Scan for the cell matching the given text and deliver its [X, Y] coordinate at center. 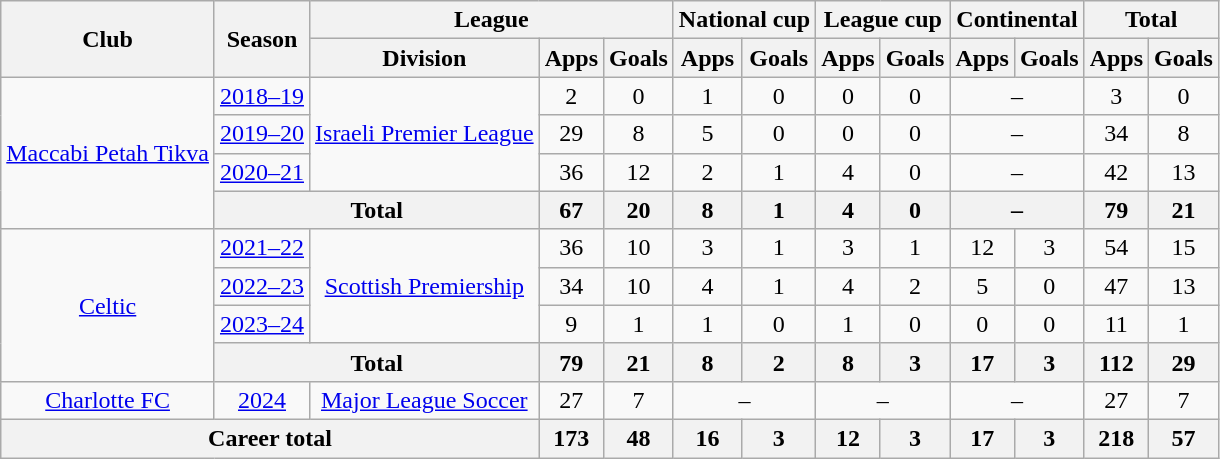
Major League Soccer [425, 400]
67 [571, 210]
54 [1116, 248]
218 [1116, 438]
20 [639, 210]
National cup [744, 20]
2022–23 [262, 286]
47 [1116, 286]
2024 [262, 400]
173 [571, 438]
Charlotte FC [108, 400]
Career total [270, 438]
Season [262, 39]
Division [425, 58]
2019–20 [262, 134]
Continental [1017, 20]
League [492, 20]
Scottish Premiership [425, 286]
9 [571, 324]
42 [1116, 172]
Israeli Premier League [425, 134]
11 [1116, 324]
Celtic [108, 305]
Club [108, 39]
2020–21 [262, 172]
48 [639, 438]
16 [707, 438]
League cup [883, 20]
Maccabi Petah Tikva [108, 153]
57 [1184, 438]
2021–22 [262, 248]
15 [1184, 248]
112 [1116, 362]
2023–24 [262, 324]
2018–19 [262, 96]
